Determine the [X, Y] coordinate at the center of the cell enclosing the given text.  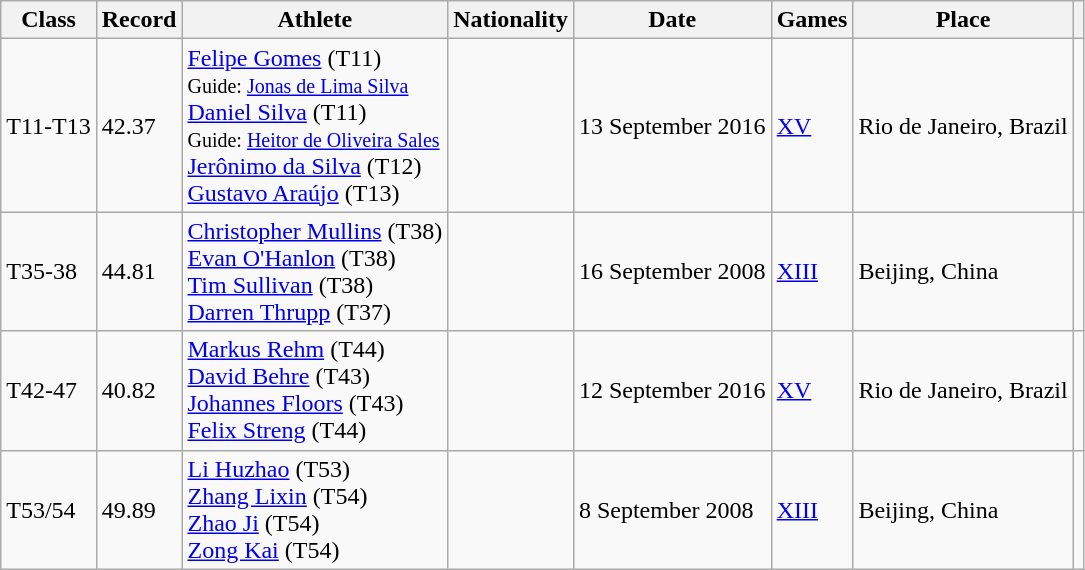
Class [48, 20]
Li Huzhao (T53)Zhang Lixin (T54)Zhao Ji (T54)Zong Kai (T54) [315, 510]
T53/54 [48, 510]
Record [139, 20]
Christopher Mullins (T38)Evan O'Hanlon (T38)Tim Sullivan (T38)Darren Thrupp (T37) [315, 272]
Athlete [315, 20]
Date [672, 20]
T42-47 [48, 390]
Felipe Gomes (T11)Guide: Jonas de Lima SilvaDaniel Silva (T11)Guide: Heitor de Oliveira SalesJerônimo da Silva (T12)Gustavo Araújo (T13) [315, 126]
Games [812, 20]
40.82 [139, 390]
8 September 2008 [672, 510]
T35-38 [48, 272]
44.81 [139, 272]
T11-T13 [48, 126]
Markus Rehm (T44)David Behre (T43)Johannes Floors (T43)Felix Streng (T44) [315, 390]
49.89 [139, 510]
13 September 2016 [672, 126]
Place [963, 20]
42.37 [139, 126]
16 September 2008 [672, 272]
Nationality [511, 20]
12 September 2016 [672, 390]
